Identify which cell holds the provided text, then report its (X, Y) central coordinate. 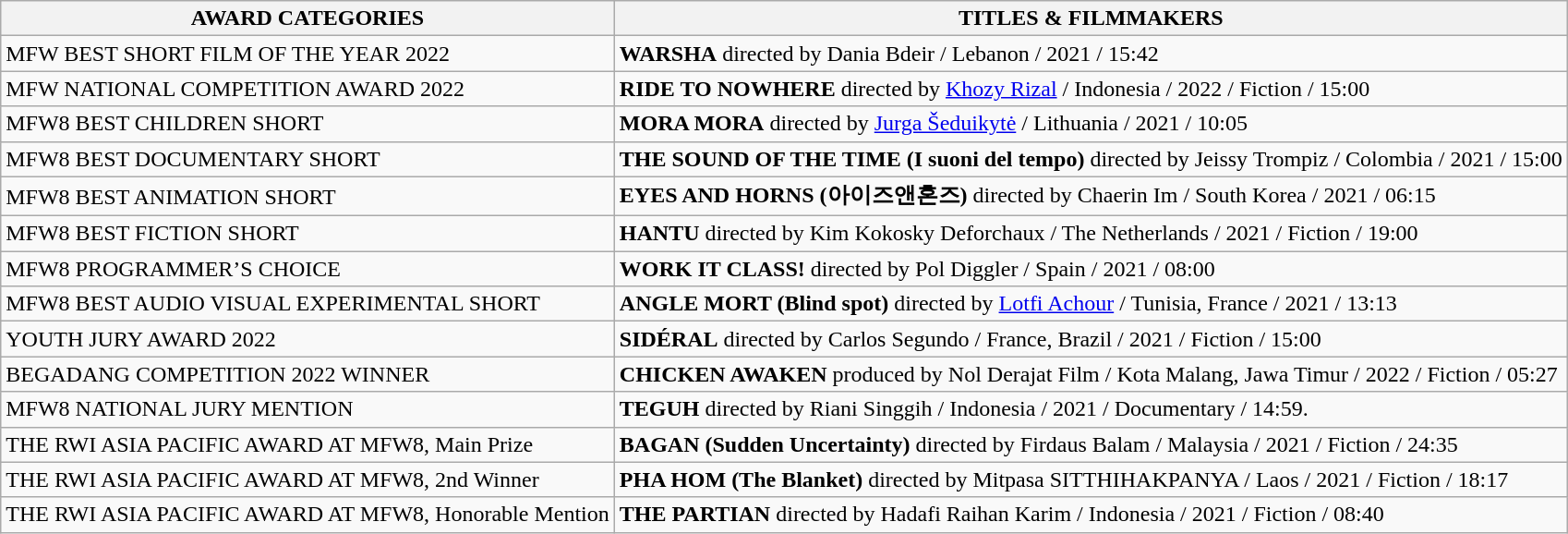
MFW BEST SHORT FILM OF THE YEAR 2022 (308, 54)
SIDÉRAL directed by Carlos Segundo / France, Brazil / 2021 / Fiction / 15:00 (1091, 339)
BEGADANG COMPETITION 2022 WINNER (308, 374)
TEGUH directed by Riani Singgih / Indonesia / 2021 / Documentary / 14:59. (1091, 409)
AWARD CATEGORIES (308, 18)
THE RWI ASIA PACIFIC AWARD AT MFW8, Honorable Mention (308, 515)
PHA HOM (The Blanket) directed by Mitpasa SITTHIHAKPANYA / Laos / 2021 / Fiction / 18:17 (1091, 479)
EYES AND HORNS (아이즈앤혼즈) directed by Chaerin Im / South Korea / 2021 / 06:15 (1091, 196)
MFW8 BEST CHILDREN SHORT (308, 124)
MFW8 BEST AUDIO VISUAL EXPERIMENTAL SHORT (308, 304)
MORA MORA directed by Jurga Šeduikytė / Lithuania / 2021 / 10:05 (1091, 124)
BAGAN (Sudden Uncertainty) directed by Firdaus Balam / Malaysia / 2021 / Fiction / 24:35 (1091, 444)
RIDE TO NOWHERE directed by Khozy Rizal / Indonesia / 2022 / Fiction / 15:00 (1091, 89)
MFW8 NATIONAL JURY MENTION (308, 409)
MFW8 BEST FICTION SHORT (308, 234)
TITLES & FILMMAKERS (1091, 18)
THE RWI ASIA PACIFIC AWARD AT MFW8, Main Prize (308, 444)
THE SOUND OF THE TIME (I suoni del tempo) directed by Jeissy Trompiz / Colombia / 2021 / 15:00 (1091, 159)
MFW8 BEST ANIMATION SHORT (308, 196)
THE PARTIAN directed by Hadafi Raihan Karim / Indonesia / 2021 / Fiction / 08:40 (1091, 515)
ANGLE MORT (Blind spot) directed by Lotfi Achour / Tunisia, France / 2021 / 13:13 (1091, 304)
MFW8 PROGRAMMER’S CHOICE (308, 269)
WORK IT CLASS! directed by Pol Diggler / Spain / 2021 / 08:00 (1091, 269)
MFW8 BEST DOCUMENTARY SHORT (308, 159)
THE RWI ASIA PACIFIC AWARD AT MFW8, 2nd Winner (308, 479)
CHICKEN AWAKEN produced by Nol Derajat Film / Kota Malang, Jawa Timur / 2022 / Fiction / 05:27 (1091, 374)
YOUTH JURY AWARD 2022 (308, 339)
MFW NATIONAL COMPETITION AWARD 2022 (308, 89)
HANTU directed by Kim Kokosky Deforchaux / The Netherlands / 2021 / Fiction / 19:00 (1091, 234)
WARSHA directed by Dania Bdeir / Lebanon / 2021 / 15:42 (1091, 54)
